Pinpoint the cell where the given text exists, returning its [X, Y] midpoint coordinate. 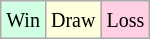
Draw [72, 20]
Loss [126, 20]
Win [24, 20]
